Capture the cell that displays the provided text and extract its (x, y) central coordinate. 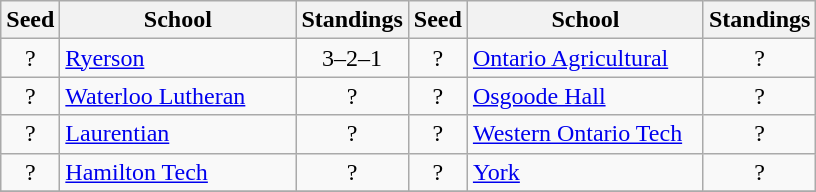
Hamilton Tech (178, 172)
Western Ontario Tech (585, 134)
Laurentian (178, 134)
Ontario Agricultural (585, 58)
York (585, 172)
Osgoode Hall (585, 96)
Ryerson (178, 58)
Waterloo Lutheran (178, 96)
3–2–1 (352, 58)
